Return (x, y) of the center of cell containing provided text 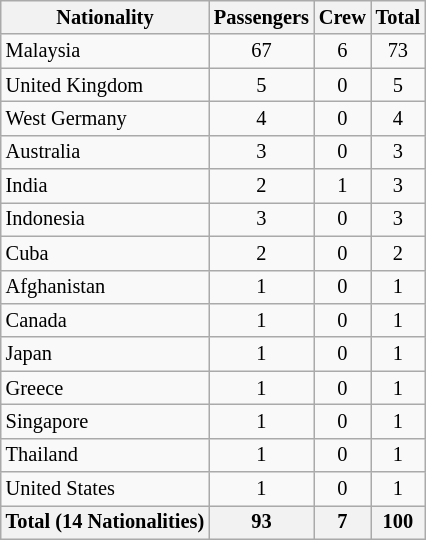
6 (342, 51)
Nationality (105, 17)
Canada (105, 320)
Passengers (262, 17)
73 (398, 51)
Indonesia (105, 219)
Malaysia (105, 51)
Cuba (105, 253)
67 (262, 51)
Japan (105, 354)
Afghanistan (105, 287)
7 (342, 522)
West Germany (105, 118)
Singapore (105, 421)
100 (398, 522)
Australia (105, 152)
Thailand (105, 455)
India (105, 186)
Total (14 Nationalities) (105, 522)
Crew (342, 17)
93 (262, 522)
United Kingdom (105, 85)
United States (105, 489)
Total (398, 17)
Greece (105, 388)
